Detect which cell encompasses the target text, then output its (x, y) center coordinate. 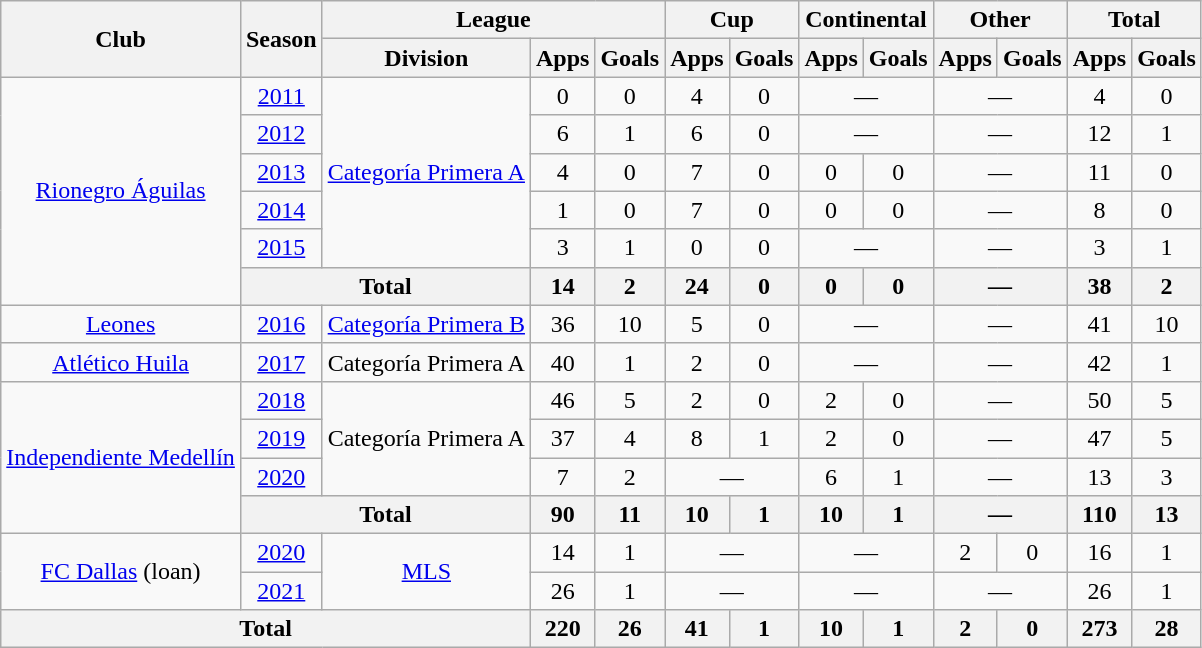
Division (426, 58)
2014 (281, 210)
Categoría Primera B (426, 324)
40 (562, 362)
12 (1099, 134)
MLS (426, 572)
Leones (121, 324)
24 (697, 286)
28 (1167, 629)
36 (562, 324)
Independiente Medellín (121, 457)
Continental (866, 20)
37 (562, 438)
2016 (281, 324)
2013 (281, 172)
Club (121, 39)
2021 (281, 591)
2017 (281, 362)
Season (281, 39)
Rionegro Águilas (121, 191)
League (494, 20)
16 (1099, 553)
2019 (281, 438)
2012 (281, 134)
46 (562, 400)
Atlético Huila (121, 362)
38 (1099, 286)
42 (1099, 362)
2011 (281, 96)
Cup (732, 20)
2015 (281, 248)
47 (1099, 438)
FC Dallas (loan) (121, 572)
110 (1099, 515)
220 (562, 629)
273 (1099, 629)
Other (1000, 20)
90 (562, 515)
50 (1099, 400)
2018 (281, 400)
